Output the (X, Y) coordinate of the center of the cell containing the given text.  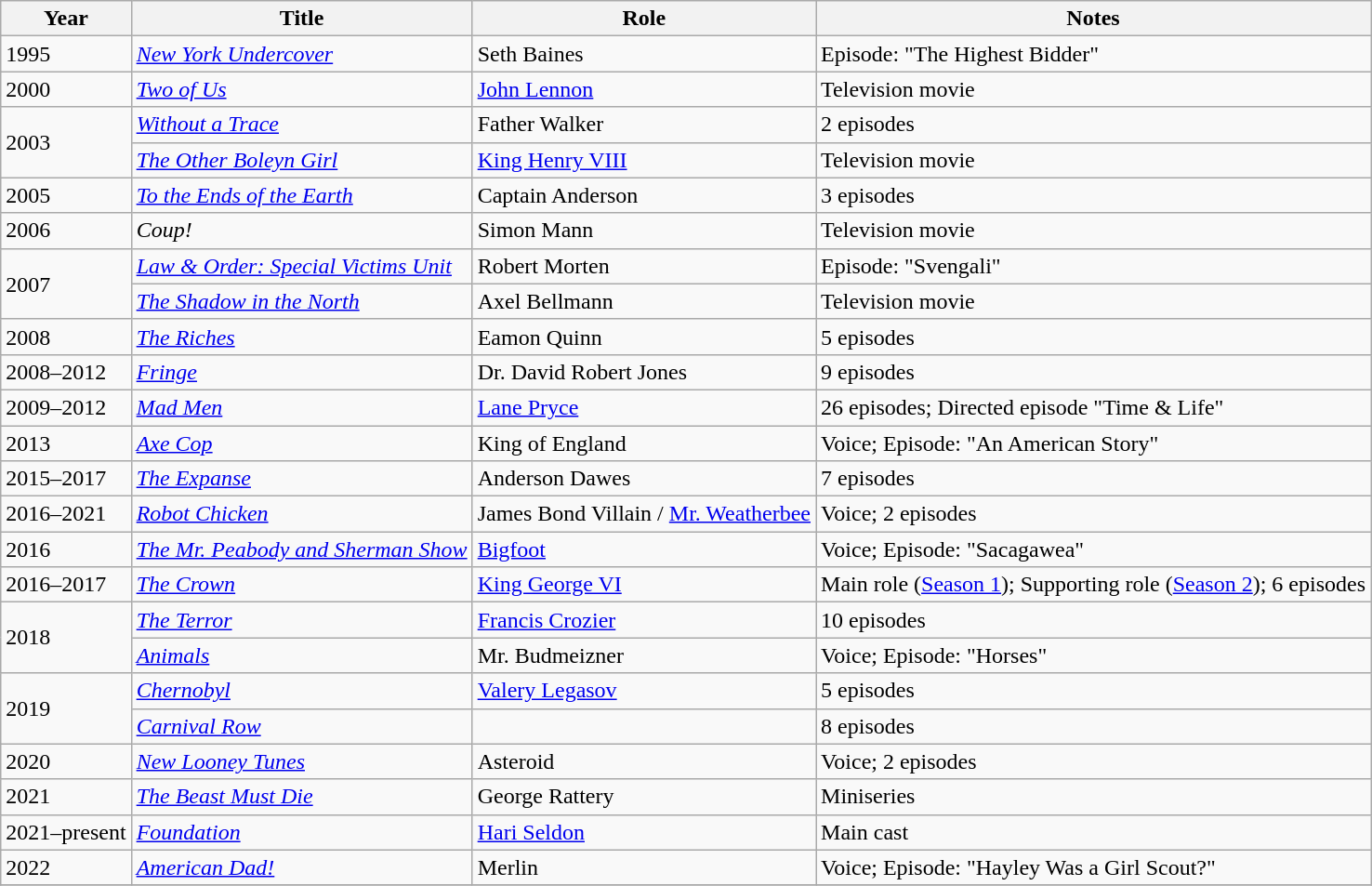
The Other Boleyn Girl (301, 160)
The Terror (301, 620)
Title (301, 19)
2016–2017 (66, 585)
2008–2012 (66, 372)
Voice; Episode: "Horses" (1093, 655)
9 episodes (1093, 372)
2019 (66, 708)
The Crown (301, 585)
George Rattery (643, 797)
Eamon Quinn (643, 337)
Robot Chicken (301, 514)
2021–present (66, 832)
26 episodes; Directed episode "Time & Life" (1093, 407)
2021 (66, 797)
2009–2012 (66, 407)
The Mr. Peabody and Sherman Show (301, 549)
James Bond Villain / Mr. Weatherbee (643, 514)
Captain Anderson (643, 195)
10 episodes (1093, 620)
8 episodes (1093, 726)
Axe Cop (301, 443)
Axel Bellmann (643, 301)
American Dad! (301, 867)
Asteroid (643, 761)
Valery Legasov (643, 691)
The Expanse (301, 479)
Hari Seldon (643, 832)
Chernobyl (301, 691)
Merlin (643, 867)
The Beast Must Die (301, 797)
Episode: "The Highest Bidder" (1093, 54)
3 episodes (1093, 195)
2006 (66, 231)
1995 (66, 54)
Lane Pryce (643, 407)
Voice; Episode: "An American Story" (1093, 443)
King of England (643, 443)
2016–2021 (66, 514)
2016 (66, 549)
John Lennon (643, 89)
Mad Men (301, 407)
Year (66, 19)
King Henry VIII (643, 160)
Main cast (1093, 832)
The Shadow in the North (301, 301)
The Riches (301, 337)
Carnival Row (301, 726)
Voice; Episode: "Hayley Was a Girl Scout?" (1093, 867)
2000 (66, 89)
To the Ends of the Earth (301, 195)
7 episodes (1093, 479)
Coup! (301, 231)
Francis Crozier (643, 620)
Main role (Season 1); Supporting role (Season 2); 6 episodes (1093, 585)
2020 (66, 761)
New Looney Tunes (301, 761)
Bigfoot (643, 549)
Without a Trace (301, 125)
Seth Baines (643, 54)
2018 (66, 638)
Dr. David Robert Jones (643, 372)
Episode: "Svengali" (1093, 266)
Fringe (301, 372)
2015–2017 (66, 479)
New York Undercover (301, 54)
Role (643, 19)
Animals (301, 655)
2005 (66, 195)
Notes (1093, 19)
Law & Order: Special Victims Unit (301, 266)
2013 (66, 443)
2007 (66, 284)
2022 (66, 867)
Mr. Budmeizner (643, 655)
2003 (66, 142)
2008 (66, 337)
Simon Mann (643, 231)
Robert Morten (643, 266)
King George VI (643, 585)
Anderson Dawes (643, 479)
2 episodes (1093, 125)
Two of Us (301, 89)
Voice; Episode: "Sacagawea" (1093, 549)
Foundation (301, 832)
Father Walker (643, 125)
Miniseries (1093, 797)
